For the text-containing cell, return its midpoint in [x, y] coordinate format. 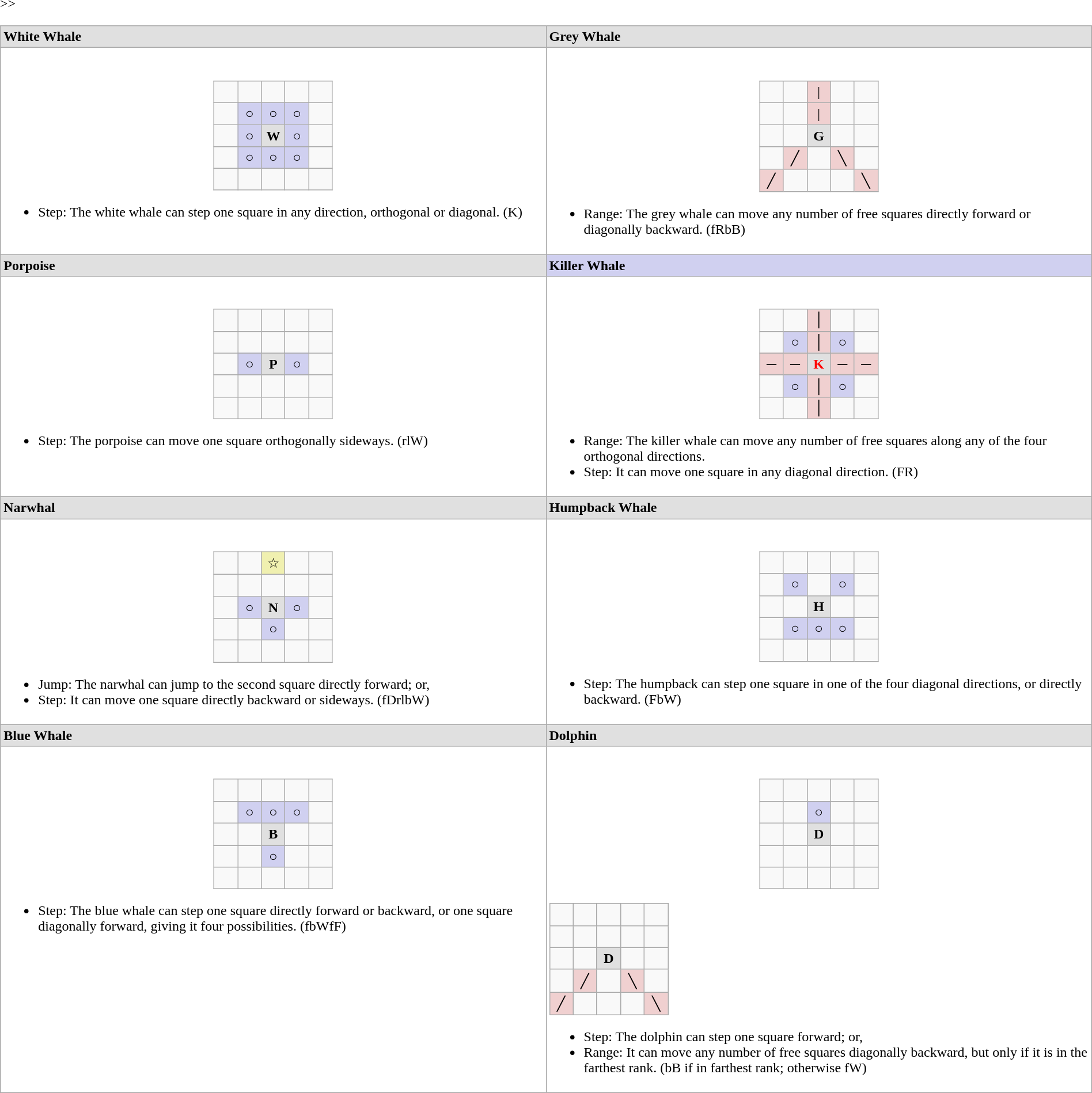
○ ○ H ○ ○ ○ Step: The humpback can step one square in one of the four diagonal directions, or directly backward. (FbW) [819, 622]
White Whale [273, 37]
G [819, 135]
○ P ○ Step: The porpoise can move one square orthogonally sideways. (rlW) [273, 387]
☆ [273, 563]
W [273, 135]
K [819, 364]
☆ ○ N ○ ○ Jump: The narwhal can jump to the second square directly forward; or,Step: It can move one square directly backward or sideways. (fDrlbW) [273, 622]
Dolphin [819, 735]
Grey Whale [819, 37]
Killer Whale [819, 265]
Narwhal [273, 508]
○ ○ ○ ○ W ○ ○ ○ ○ Step: The white whale can step one square in any direction, orthogonal or diagonal. (K) [273, 151]
| | G ╱ ╲ ╱ ╲ Range: The grey whale can move any number of free squares directly forward or diagonally backward. (fRbB) [819, 151]
Porpoise [273, 265]
Blue Whale [273, 735]
H [819, 606]
N [273, 608]
Humpback Whale [819, 508]
B [273, 834]
P [273, 364]
